Find where the given text appears and provide that cell's center as [X, Y] coordinate. 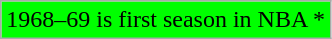
1968–69 is first season in NBA * [166, 20]
